For the text-containing cell, return its midpoint in (X, Y) coordinate format. 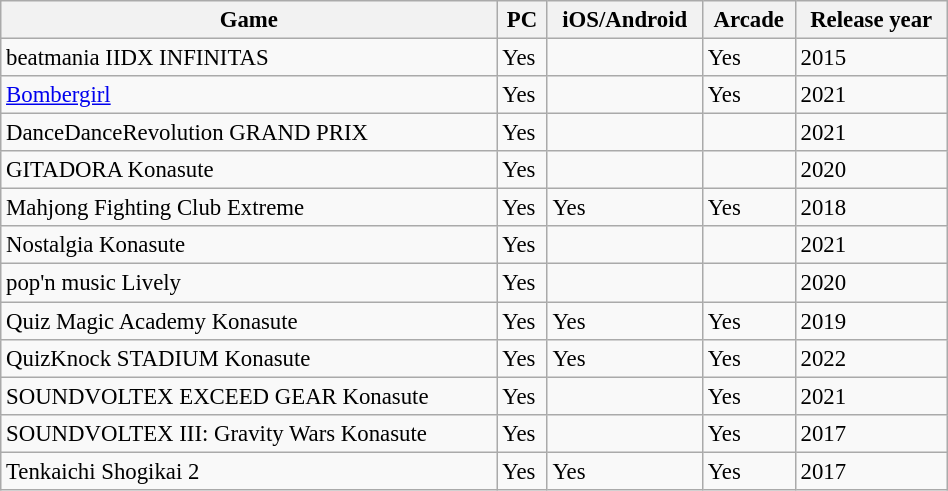
beatmania IIDX INFINITAS (249, 58)
Bombergirl (249, 95)
Game (249, 20)
Arcade (748, 20)
GITADORA Konasute (249, 170)
PC (522, 20)
2022 (871, 358)
Release year (871, 20)
Mahjong Fighting Club Extreme (249, 208)
DanceDanceRevolution GRAND PRIX (249, 133)
pop'n music Lively (249, 283)
QuizKnock STADIUM Konasute (249, 358)
SOUNDVOLTEX EXCEED GEAR Konasute (249, 396)
2015 (871, 58)
SOUNDVOLTEX III: Gravity Wars Konasute (249, 433)
Quiz Magic Academy Konasute (249, 321)
2018 (871, 208)
2019 (871, 321)
Tenkaichi Shogikai 2 (249, 471)
iOS/Android (624, 20)
Nostalgia Konasute (249, 245)
